For the text-containing cell, return its midpoint in (X, Y) coordinate format. 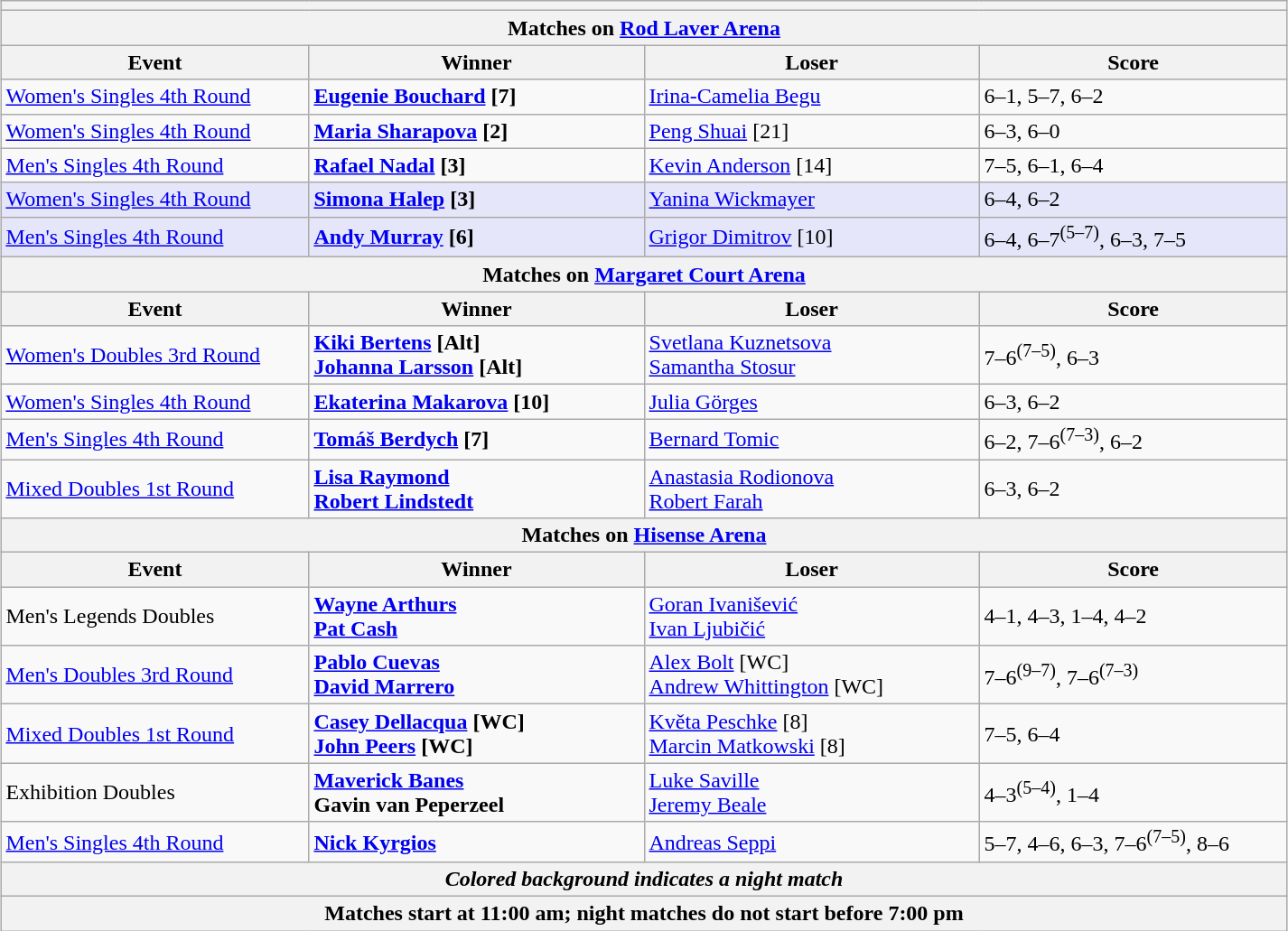
Men's Doubles 3rd Round (155, 675)
Kevin Anderson [14] (811, 165)
7–6(9–7), 7–6(7–3) (1133, 675)
Irina-Camelia Begu (811, 97)
6–4, 6–2 (1133, 200)
Luke Saville Jeremy Beale (811, 793)
Pablo Cuevas David Marrero (477, 675)
Andy Murray [6] (477, 237)
Casey Dellacqua [WC] John Peers [WC] (477, 733)
Andreas Seppi (811, 842)
6–1, 5–7, 6–2 (1133, 97)
Peng Shuai [21] (811, 131)
6–4, 6–7(5–7), 6–3, 7–5 (1133, 237)
Simona Halep [3] (477, 200)
5–7, 4–6, 6–3, 7–6(7–5), 8–6 (1133, 842)
Matches on Hisense Arena (644, 535)
7–5, 6–1, 6–4 (1133, 165)
Maria Sharapova [2] (477, 131)
Lisa Raymond Robert Lindstedt (477, 489)
7–5, 6–4 (1133, 733)
Grigor Dimitrov [10] (811, 237)
Alex Bolt [WC] Andrew Whittington [WC] (811, 675)
Julia Görges (811, 402)
Nick Kyrgios (477, 842)
Rafael Nadal [3] (477, 165)
Svetlana Kuznetsova Samantha Stosur (811, 356)
4–3(5–4), 1–4 (1133, 793)
Maverick Banes Gavin van Peperzeel (477, 793)
4–1, 4–3, 1–4, 4–2 (1133, 616)
Bernard Tomic (811, 439)
Eugenie Bouchard [7] (477, 97)
Exhibition Doubles (155, 793)
Men's Legends Doubles (155, 616)
Matches on Rod Laver Arena (644, 28)
Matches start at 11:00 am; night matches do not start before 7:00 pm (644, 914)
7–6(7–5), 6–3 (1133, 356)
Kiki Bertens [Alt] Johanna Larsson [Alt] (477, 356)
6–2, 7–6(7–3), 6–2 (1133, 439)
Women's Doubles 3rd Round (155, 356)
Ekaterina Makarova [10] (477, 402)
Anastasia Rodionova Robert Farah (811, 489)
Matches on Margaret Court Arena (644, 275)
Wayne Arthurs Pat Cash (477, 616)
Tomáš Berdych [7] (477, 439)
Yanina Wickmayer (811, 200)
Colored background indicates a night match (644, 880)
Květa Peschke [8] Marcin Matkowski [8] (811, 733)
Goran Ivanišević Ivan Ljubičić (811, 616)
6–3, 6–0 (1133, 131)
